Pinpoint the cell where the given text exists, returning its [x, y] midpoint coordinate. 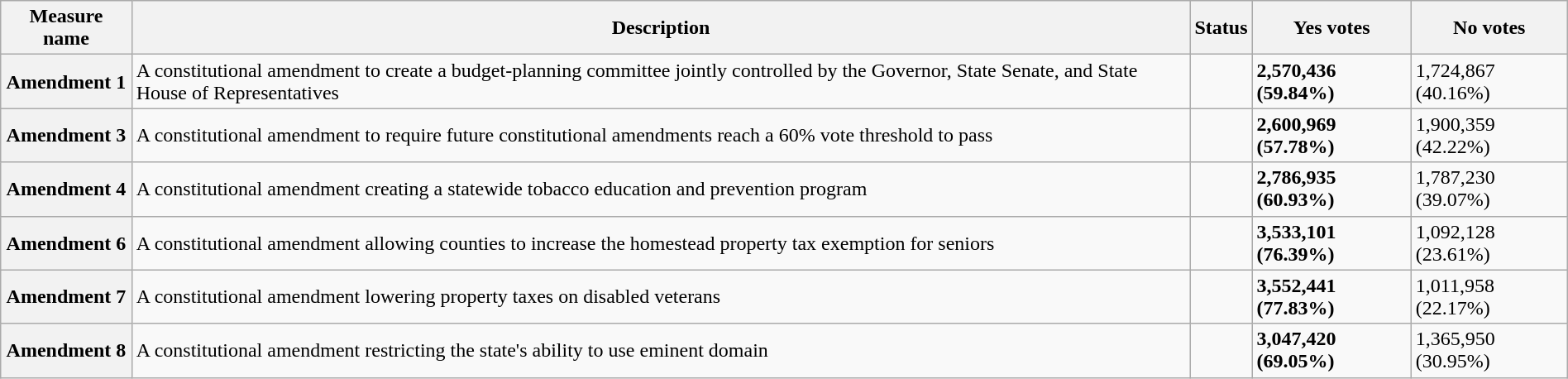
A constitutional amendment to create a budget-planning committee jointly controlled by the Governor, State Senate, and State House of Representatives [661, 81]
A constitutional amendment lowering property taxes on disabled veterans [661, 296]
2,600,969 (57.78%) [1331, 136]
A constitutional amendment allowing counties to increase the homestead property tax exemption for seniors [661, 243]
Amendment 7 [66, 296]
1,900,359 (42.22%) [1489, 136]
1,092,128 (23.61%) [1489, 243]
Amendment 1 [66, 81]
1,724,867 (40.16%) [1489, 81]
Status [1221, 28]
Amendment 4 [66, 189]
3,552,441 (77.83%) [1331, 296]
Description [661, 28]
Amendment 6 [66, 243]
Amendment 8 [66, 351]
2,570,436 (59.84%) [1331, 81]
1,365,950 (30.95%) [1489, 351]
No votes [1489, 28]
3,533,101 (76.39%) [1331, 243]
1,787,230 (39.07%) [1489, 189]
A constitutional amendment creating a statewide tobacco education and prevention program [661, 189]
2,786,935 (60.93%) [1331, 189]
Measure name [66, 28]
1,011,958 (22.17%) [1489, 296]
3,047,420 (69.05%) [1331, 351]
A constitutional amendment to require future constitutional amendments reach a 60% vote threshold to pass [661, 136]
Amendment 3 [66, 136]
A constitutional amendment restricting the state's ability to use eminent domain [661, 351]
Yes votes [1331, 28]
